Provide the [X, Y] coordinate of the cell's center where the given text is located.  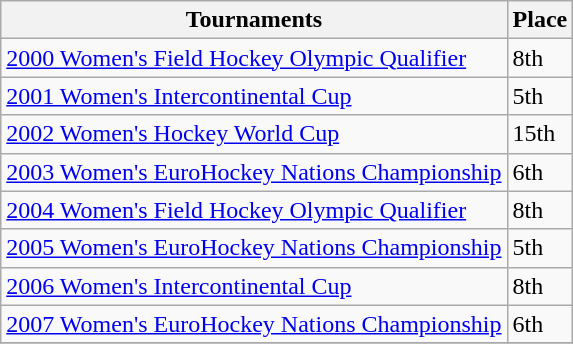
2005 Women's EuroHockey Nations Championship [254, 248]
2002 Women's Hockey World Cup [254, 134]
15th [540, 134]
Place [540, 20]
2000 Women's Field Hockey Olympic Qualifier [254, 58]
2003 Women's EuroHockey Nations Championship [254, 172]
2001 Women's Intercontinental Cup [254, 96]
Tournaments [254, 20]
2004 Women's Field Hockey Olympic Qualifier [254, 210]
2006 Women's Intercontinental Cup [254, 286]
2007 Women's EuroHockey Nations Championship [254, 324]
